Provide the [X, Y] coordinate of the cell's center where the given text is located.  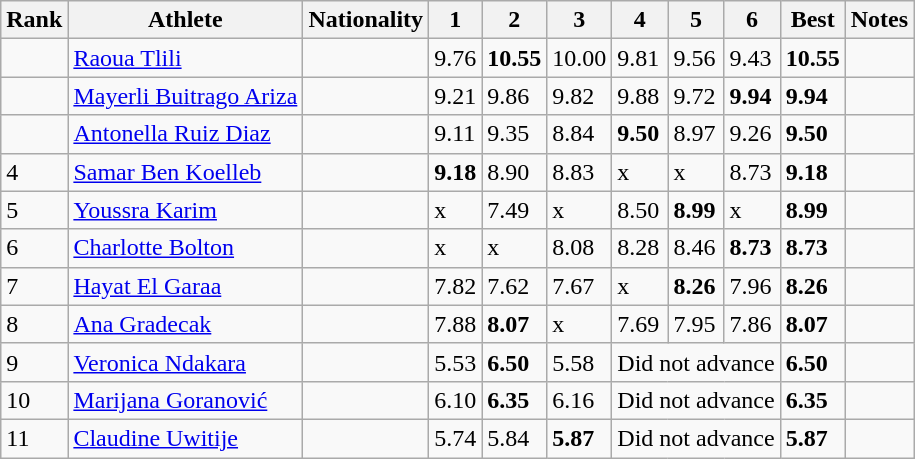
10 [34, 400]
8.83 [580, 172]
5.84 [514, 438]
Notes [879, 20]
10.00 [580, 58]
Mayerli Buitrago Ariza [186, 96]
Nationality [366, 20]
Athlete [186, 20]
Youssra Karim [186, 210]
9.11 [456, 134]
7.49 [514, 210]
9.26 [752, 134]
9.76 [456, 58]
8.46 [696, 248]
9 [34, 362]
8.08 [580, 248]
9.56 [696, 58]
9.35 [514, 134]
7.62 [514, 286]
5.58 [580, 362]
1 [456, 20]
Charlotte Bolton [186, 248]
Raoua Tlili [186, 58]
5.74 [456, 438]
8.84 [580, 134]
Veronica Ndakara [186, 362]
Antonella Ruiz Diaz [186, 134]
7.96 [752, 286]
7.69 [640, 324]
Ana Gradecak [186, 324]
9.82 [580, 96]
7.67 [580, 286]
6.10 [456, 400]
2 [514, 20]
9.81 [640, 58]
Hayat El Garaa [186, 286]
11 [34, 438]
Marijana Goranović [186, 400]
8 [34, 324]
3 [580, 20]
7.86 [752, 324]
Claudine Uwitije [186, 438]
9.43 [752, 58]
8.28 [640, 248]
7.82 [456, 286]
9.21 [456, 96]
Rank [34, 20]
6.16 [580, 400]
8.50 [640, 210]
9.72 [696, 96]
9.86 [514, 96]
5.53 [456, 362]
7.95 [696, 324]
8.97 [696, 134]
8.90 [514, 172]
7.88 [456, 324]
7 [34, 286]
Samar Ben Koelleb [186, 172]
Best [812, 20]
9.88 [640, 96]
